Locate the cell with the specified text and output its [x, y] center coordinate. 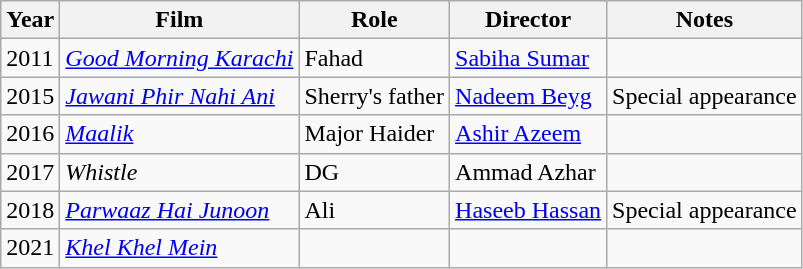
Ali [374, 210]
2018 [30, 210]
Khel Khel Mein [180, 248]
Notes [705, 20]
Director [528, 20]
Nadeem Beyg [528, 96]
Jawani Phir Nahi Ani [180, 96]
Good Morning Karachi [180, 58]
Film [180, 20]
Parwaaz Hai Junoon [180, 210]
2016 [30, 134]
Sherry's father [374, 96]
Ammad Azhar [528, 172]
2017 [30, 172]
2011 [30, 58]
Fahad [374, 58]
Maalik [180, 134]
Sabiha Sumar [528, 58]
DG [374, 172]
2021 [30, 248]
Ashir Azeem [528, 134]
Major Haider [374, 134]
Whistle [180, 172]
Year [30, 20]
Haseeb Hassan [528, 210]
2015 [30, 96]
Role [374, 20]
